Identify which cell holds the provided text, then report its (X, Y) central coordinate. 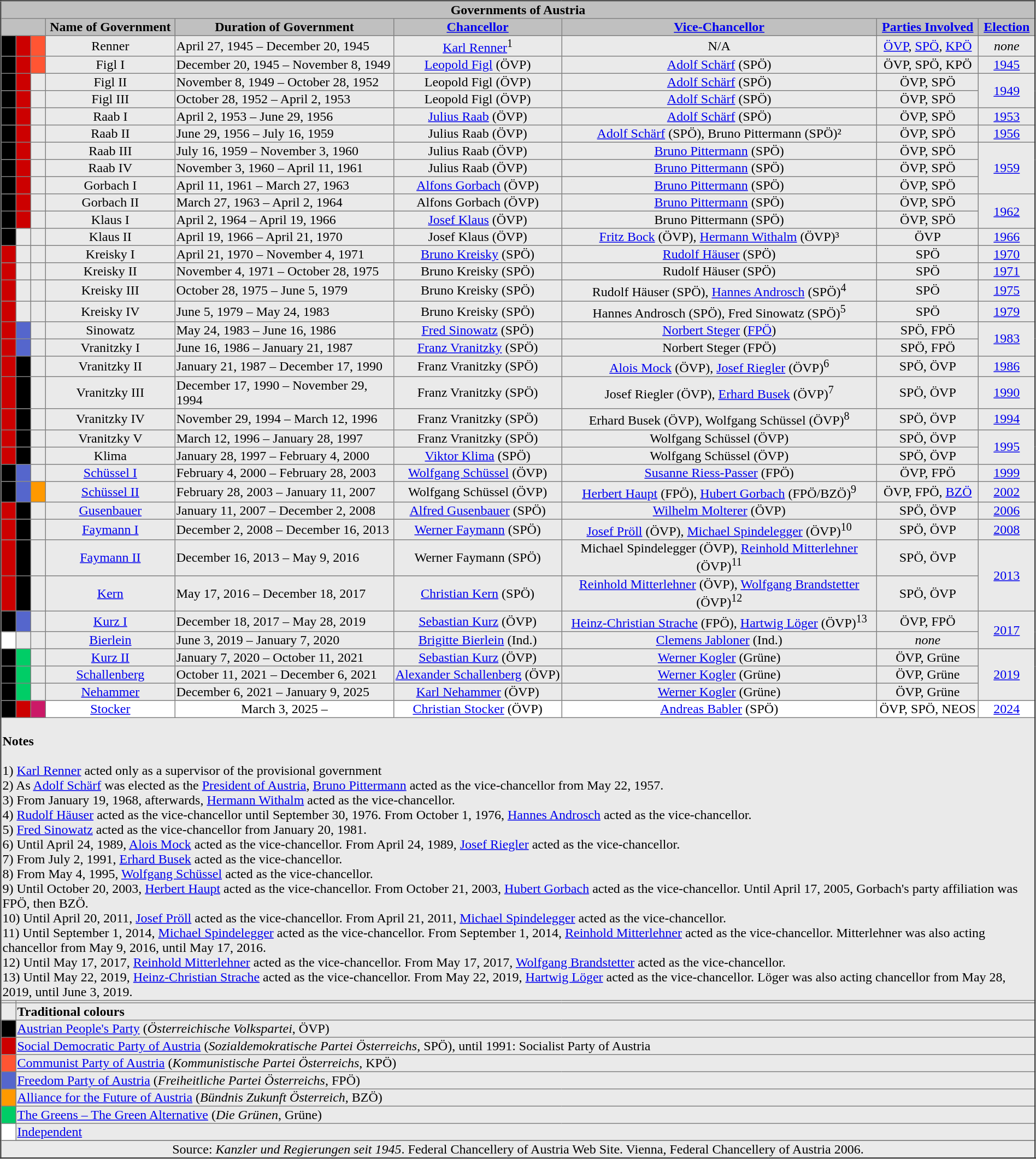
Raab I (110, 117)
Gusenbauer (110, 511)
Chancellor (478, 27)
Figl III (110, 99)
Traditional colours (526, 1012)
1979 (1007, 311)
2013 (1007, 575)
April 19, 1966 – April 21, 1970 (284, 237)
April 2, 1953 – June 29, 1956 (284, 117)
June 16, 1986 – January 21, 1987 (284, 348)
Independent (526, 1132)
Raab III (110, 151)
Vranitzky IV (110, 419)
1999 (1007, 473)
2002 (1007, 492)
Hannes Androsch (SPÖ), Fred Sinowatz (SPÖ)5 (719, 311)
Gorbach II (110, 203)
Michael Spindelegger (ÖVP), Reinhold Mitterlehner (ÖVP)11 (719, 557)
Schüssel I (110, 473)
Karl Nehammer (ÖVP) (478, 692)
1953 (1007, 117)
Kreisky II (110, 272)
2019 (1007, 675)
December 2, 2008 – December 16, 2013 (284, 530)
2006 (1007, 511)
Kreisky III (110, 291)
Duration of Government (284, 27)
Renner (110, 46)
Klaus II (110, 237)
Fred Sinowatz (SPÖ) (478, 331)
Viktor Klima (SPÖ) (478, 456)
1945 (1007, 65)
March 27, 1963 – April 2, 1964 (284, 203)
Name of Government (110, 27)
N/A (719, 46)
June 5, 1979 – May 24, 1983 (284, 311)
November 4, 1971 – October 28, 1975 (284, 272)
1970 (1007, 255)
Faymann I (110, 530)
November 8, 1949 – October 28, 1952 (284, 83)
November 29, 1994 – March 12, 1996 (284, 419)
Alfred Gusenbauer (SPÖ) (478, 511)
Raab IV (110, 168)
Nehammer (110, 692)
Heinz-Christian Strache (FPÖ), Hartwig Löger (ÖVP)13 (719, 621)
Karl Renner1 (478, 46)
Christian Stocker (ÖVP) (478, 709)
1966 (1007, 237)
Clemens Jabloner (Ind.) (719, 640)
Christian Kern (SPÖ) (478, 593)
1959 (1007, 168)
Josef Riegler (ÖVP), Erhard Busek (ÖVP)7 (719, 393)
January 7, 2020 – October 11, 2021 (284, 658)
Andreas Babler (SPÖ) (719, 709)
Parties Involved (928, 27)
Adolf Schärf (SPÖ), Bruno Pittermann (SPÖ)² (719, 134)
December 20, 1945 – November 8, 1949 (284, 65)
December 16, 2013 – May 9, 2016 (284, 557)
Josef Pröll (ÖVP), Michael Spindelegger (ÖVP)10 (719, 530)
January 21, 1987 – December 17, 1990 (284, 367)
ÖVP, FPÖ, BZÖ (928, 492)
December 17, 1990 – November 29, 1994 (284, 393)
Freedom Party of Austria (Freiheitliche Partei Österreichs, FPÖ) (526, 1081)
December 18, 2017 – May 28, 2019 (284, 621)
Bierlein (110, 640)
Election (1007, 27)
Alliance for the Future of Austria (Bündnis Zukunft Österreich, BZÖ) (526, 1098)
Stocker (110, 709)
Faymann II (110, 557)
Social Democratic Party of Austria (Sozialdemokratische Partei Österreichs, SPÖ), until 1991: Socialist Party of Austria (526, 1046)
Vranitzky III (110, 393)
Kern (110, 593)
ÖVP, SPÖ, NEOS (928, 709)
Alois Mock (ÖVP), Josef Riegler (ÖVP)6 (719, 367)
Austrian People's Party (Österreichische Volkspartei, ÖVP) (526, 1029)
Kreisky I (110, 255)
Vranitzky II (110, 367)
May 24, 1983 – June 16, 1986 (284, 331)
2024 (1007, 709)
Kurz I (110, 621)
March 3, 2025 – (284, 709)
June 3, 2019 – January 7, 2020 (284, 640)
1986 (1007, 367)
Source: Kanzler und Regierungen seit 1945. Federal Chancellery of Austria Web Site. Vienna, Federal Chancellery of Austria 2006. (518, 1150)
April 27, 1945 – December 20, 1945 (284, 46)
October 11, 2021 – December 6, 2021 (284, 675)
December 6, 2021 – January 9, 2025 (284, 692)
Reinhold Mitterlehner (ÖVP), Wolfgang Brandstetter (ÖVP)12 (719, 593)
1971 (1007, 272)
November 3, 1960 – April 11, 1961 (284, 168)
Klaus I (110, 220)
Vranitzky V (110, 438)
March 12, 1996 – January 28, 1997 (284, 438)
1994 (1007, 419)
1949 (1007, 91)
April 11, 1961 – March 27, 1963 (284, 186)
Vice-Chancellor (719, 27)
Fritz Bock (ÖVP), Hermann Withalm (ÖVP)³ (719, 237)
January 28, 1997 – February 4, 2000 (284, 456)
Schallenberg (110, 675)
1975 (1007, 291)
June 29, 1956 – July 16, 1959 (284, 134)
April 21, 1970 – November 4, 1971 (284, 255)
Kreisky IV (110, 311)
Susanne Riess-Passer (FPÖ) (719, 473)
February 28, 2003 – January 11, 2007 (284, 492)
Kurz II (110, 658)
ÖVP (928, 237)
1956 (1007, 134)
Alexander Schallenberg (ÖVP) (478, 675)
October 28, 1952 – April 2, 1953 (284, 99)
1995 (1007, 447)
Figl I (110, 65)
2008 (1007, 530)
Raab II (110, 134)
1990 (1007, 393)
Brigitte Bierlein (Ind.) (478, 640)
October 28, 1975 – June 5, 1979 (284, 291)
Vranitzky I (110, 348)
Herbert Haupt (FPÖ), Hubert Gorbach (FPÖ/BZÖ)9 (719, 492)
Communist Party of Austria (Kommunistische Partei Österreichs, KPÖ) (526, 1063)
April 2, 1964 – April 19, 1966 (284, 220)
Sinowatz (110, 331)
Wilhelm Molterer (ÖVP) (719, 511)
Figl II (110, 83)
Gorbach I (110, 186)
Schüssel II (110, 492)
2017 (1007, 629)
1962 (1007, 211)
Klima (110, 456)
May 17, 2016 – December 18, 2017 (284, 593)
Rudolf Häuser (SPÖ), Hannes Androsch (SPÖ)4 (719, 291)
Erhard Busek (ÖVP), Wolfgang Schüssel (ÖVP)8 (719, 419)
The Greens – The Green Alternative (Die Grünen, Grüne) (526, 1115)
February 4, 2000 – February 28, 2003 (284, 473)
July 16, 1959 – November 3, 1960 (284, 151)
1983 (1007, 339)
January 11, 2007 – December 2, 2008 (284, 511)
Governments of Austria (518, 10)
